Search for the cell housing the specified text and yield its (x, y) center coordinate. 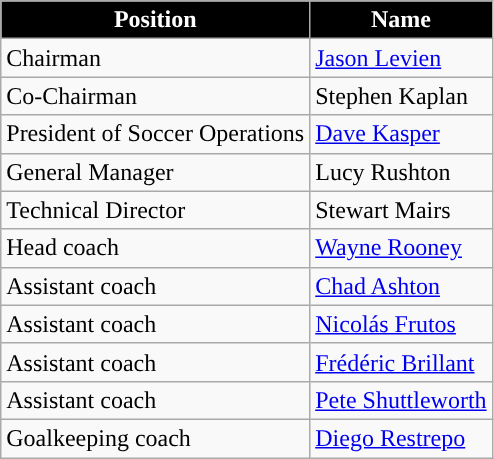
Jason Levien (401, 58)
Nicolás Frutos (401, 324)
General Manager (156, 172)
Pete Shuttleworth (401, 400)
Chad Ashton (401, 286)
Stephen Kaplan (401, 96)
Wayne Rooney (401, 248)
Goalkeeping coach (156, 438)
Chairman (156, 58)
Lucy Rushton (401, 172)
Head coach (156, 248)
Dave Kasper (401, 134)
Technical Director (156, 210)
Stewart Mairs (401, 210)
Name (401, 20)
Position (156, 20)
President of Soccer Operations (156, 134)
Co-Chairman (156, 96)
Frédéric Brillant (401, 362)
Diego Restrepo (401, 438)
